Locate the cell with the specified text and output its [X, Y] center coordinate. 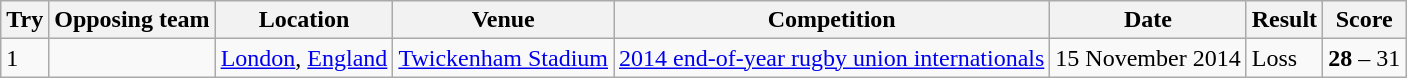
Date [1148, 20]
15 November 2014 [1148, 58]
Competition [832, 20]
Result [1284, 20]
Try [25, 20]
Score [1364, 20]
28 – 31 [1364, 58]
Opposing team [132, 20]
1 [25, 58]
London, England [304, 58]
2014 end-of-year rugby union internationals [832, 58]
Location [304, 20]
Venue [504, 20]
Loss [1284, 58]
Twickenham Stadium [504, 58]
